Determine the (X, Y) coordinate at the center of the cell enclosing the given text.  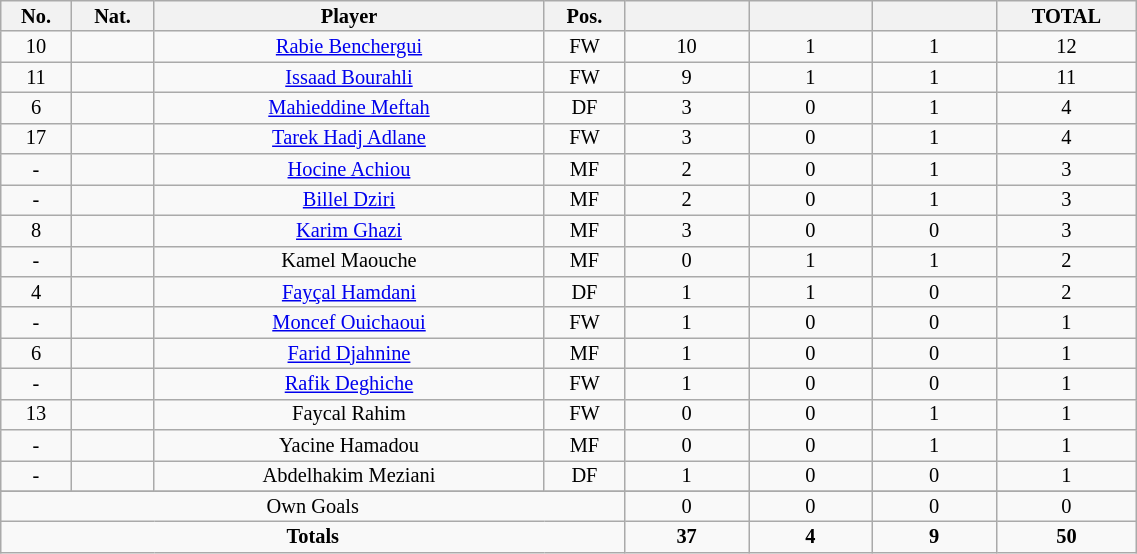
Pos. (584, 16)
8 (36, 230)
Rabie Benchergui (349, 46)
Faycal Rahim (349, 414)
Tarek Hadj Adlane (349, 138)
Fayçal Hamdani (349, 292)
Totals (313, 538)
TOTAL (1066, 16)
Own Goals (313, 506)
13 (36, 414)
Issaad Bourahli (349, 78)
Abdelhakim Meziani (349, 476)
Yacine Hamadou (349, 446)
Kamel Maouche (349, 262)
Nat. (112, 16)
Moncef Ouichaoui (349, 322)
Mahieddine Meftah (349, 108)
Hocine Achiou (349, 170)
50 (1066, 538)
17 (36, 138)
Farid Djahnine (349, 354)
37 (687, 538)
No. (36, 16)
12 (1066, 46)
Billel Dziri (349, 200)
Karim Ghazi (349, 230)
Rafik Deghiche (349, 384)
Player (349, 16)
